Return the (x, y) coordinate for the center point of the cell that contains the specified text.  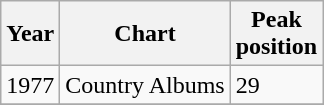
Year (30, 34)
Country Albums (145, 85)
1977 (30, 85)
Peakposition (276, 34)
Chart (145, 34)
29 (276, 85)
